Return (X, Y) of the center of cell containing provided text 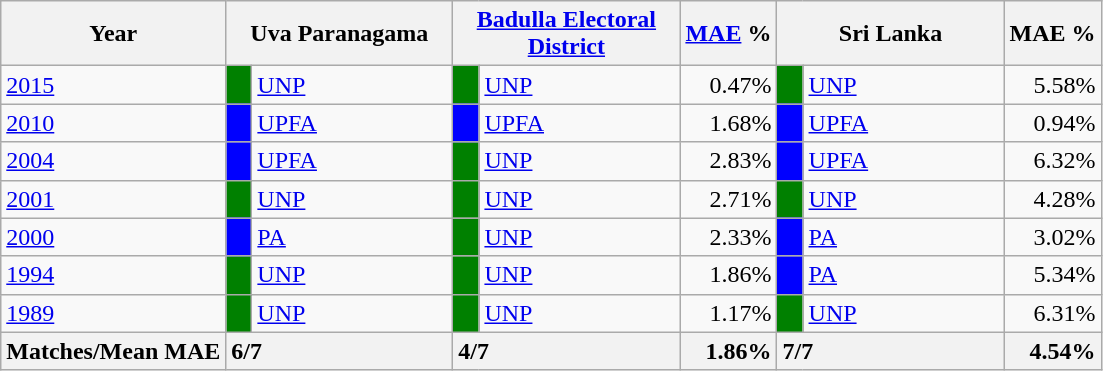
2.33% (728, 237)
Year (114, 34)
6.31% (1052, 313)
Badulla Electoral District (566, 34)
6/7 (340, 351)
2.71% (728, 199)
3.02% (1052, 237)
5.34% (1052, 275)
7/7 (890, 351)
6.32% (1052, 161)
1.68% (728, 123)
1.17% (728, 313)
1989 (114, 313)
2010 (114, 123)
2015 (114, 85)
1994 (114, 275)
Sri Lanka (890, 34)
0.94% (1052, 123)
2001 (114, 199)
2.83% (728, 161)
Uva Paranagama (340, 34)
4.54% (1052, 351)
Matches/Mean MAE (114, 351)
2000 (114, 237)
5.58% (1052, 85)
0.47% (728, 85)
4/7 (566, 351)
4.28% (1052, 199)
2004 (114, 161)
